Extract the (x, y) coordinate from the center of the cell holding the provided text.  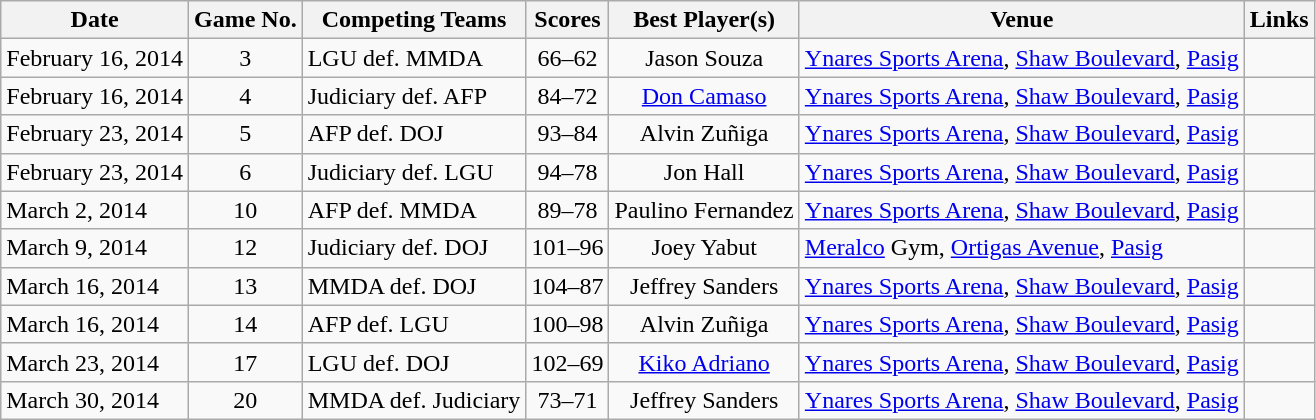
Links (1279, 20)
March 9, 2014 (95, 248)
73–71 (568, 400)
LGU def. DOJ (414, 362)
Venue (1022, 20)
10 (245, 210)
Competing Teams (414, 20)
102–69 (568, 362)
13 (245, 286)
Joey Yabut (704, 248)
Kiko Adriano (704, 362)
March 30, 2014 (95, 400)
March 23, 2014 (95, 362)
66–62 (568, 58)
Best Player(s) (704, 20)
12 (245, 248)
Scores (568, 20)
3 (245, 58)
AFP def. LGU (414, 324)
MMDA def. DOJ (414, 286)
104–87 (568, 286)
AFP def. MMDA (414, 210)
Judiciary def. LGU (414, 172)
17 (245, 362)
100–98 (568, 324)
March 2, 2014 (95, 210)
20 (245, 400)
93–84 (568, 134)
Date (95, 20)
6 (245, 172)
Judiciary def. DOJ (414, 248)
14 (245, 324)
MMDA def. Judiciary (414, 400)
101–96 (568, 248)
Game No. (245, 20)
4 (245, 96)
Paulino Fernandez (704, 210)
89–78 (568, 210)
84–72 (568, 96)
Jon Hall (704, 172)
AFP def. DOJ (414, 134)
94–78 (568, 172)
Jason Souza (704, 58)
Meralco Gym, Ortigas Avenue, Pasig (1022, 248)
5 (245, 134)
Judiciary def. AFP (414, 96)
LGU def. MMDA (414, 58)
Don Camaso (704, 96)
